Extract the [X, Y] coordinate from the center of the cell holding the provided text.  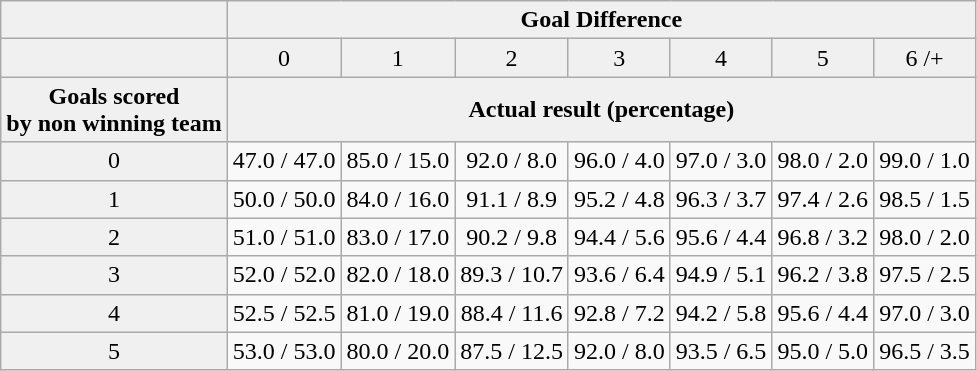
97.4 / 2.6 [823, 199]
98.5 / 1.5 [925, 199]
50.0 / 50.0 [284, 199]
47.0 / 47.0 [284, 161]
95.0 / 5.0 [823, 351]
96.2 / 3.8 [823, 275]
94.2 / 5.8 [721, 313]
53.0 / 53.0 [284, 351]
82.0 / 18.0 [398, 275]
87.5 / 12.5 [512, 351]
51.0 / 51.0 [284, 237]
99.0 / 1.0 [925, 161]
93.6 / 6.4 [619, 275]
84.0 / 16.0 [398, 199]
93.5 / 6.5 [721, 351]
96.5 / 3.5 [925, 351]
Goal Difference [601, 20]
Actual result (percentage) [601, 110]
52.0 / 52.0 [284, 275]
96.0 / 4.0 [619, 161]
91.1 / 8.9 [512, 199]
94.4 / 5.6 [619, 237]
85.0 / 15.0 [398, 161]
Goals scoredby non winning team [114, 110]
90.2 / 9.8 [512, 237]
81.0 / 19.0 [398, 313]
94.9 / 5.1 [721, 275]
88.4 / 11.6 [512, 313]
97.5 / 2.5 [925, 275]
83.0 / 17.0 [398, 237]
92.8 / 7.2 [619, 313]
96.3 / 3.7 [721, 199]
96.8 / 3.2 [823, 237]
6 /+ [925, 58]
80.0 / 20.0 [398, 351]
89.3 / 10.7 [512, 275]
95.2 / 4.8 [619, 199]
52.5 / 52.5 [284, 313]
